Provide the (x, y) coordinate of the cell's center where the given text is located.  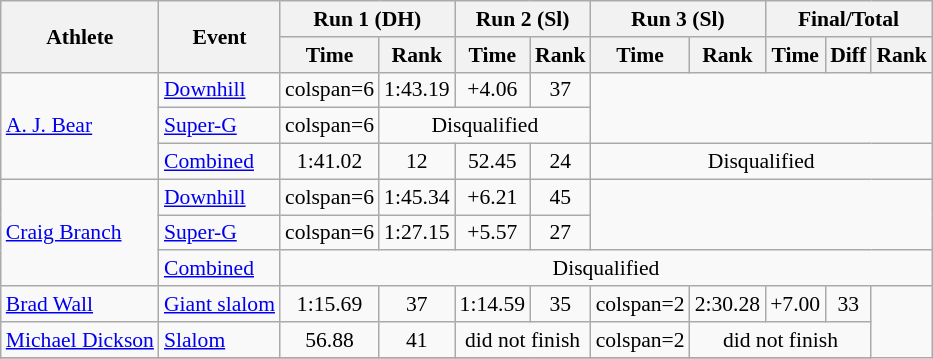
1:45.34 (416, 197)
1:15.69 (330, 304)
52.45 (492, 162)
27 (560, 233)
1:43.19 (416, 90)
Run 2 (Sl) (523, 19)
56.88 (330, 340)
Michael Dickson (80, 340)
A. J. Bear (80, 126)
+6.21 (492, 197)
+4.06 (492, 90)
12 (416, 162)
Craig Branch (80, 232)
+7.00 (795, 304)
Run 3 (Sl) (678, 19)
1:14.59 (492, 304)
Brad Wall (80, 304)
35 (560, 304)
Event (220, 36)
Final/Total (848, 19)
41 (416, 340)
Slalom (220, 340)
45 (560, 197)
33 (848, 304)
1:41.02 (330, 162)
24 (560, 162)
+5.57 (492, 233)
Diff (848, 55)
1:27.15 (416, 233)
Athlete (80, 36)
Run 1 (DH) (368, 19)
2:30.28 (728, 304)
Giant slalom (220, 304)
